Return [X, Y] of the center of cell containing provided text 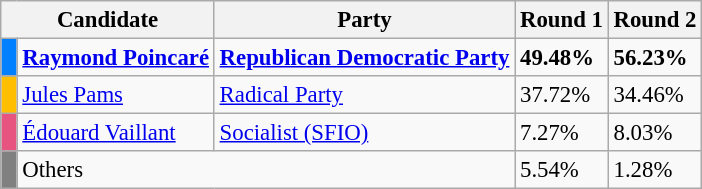
Party [364, 20]
Jules Pams [116, 95]
Radical Party [364, 95]
Édouard Vaillant [116, 133]
Raymond Poincaré [116, 58]
Round 2 [655, 20]
Republican Democratic Party [364, 58]
Others [266, 170]
1.28% [655, 170]
34.46% [655, 95]
49.48% [562, 58]
Candidate [108, 20]
8.03% [655, 133]
56.23% [655, 58]
7.27% [562, 133]
Socialist (SFIO) [364, 133]
Round 1 [562, 20]
37.72% [562, 95]
5.54% [562, 170]
